Determine the (X, Y) coordinate at the center of the cell enclosing the given text.  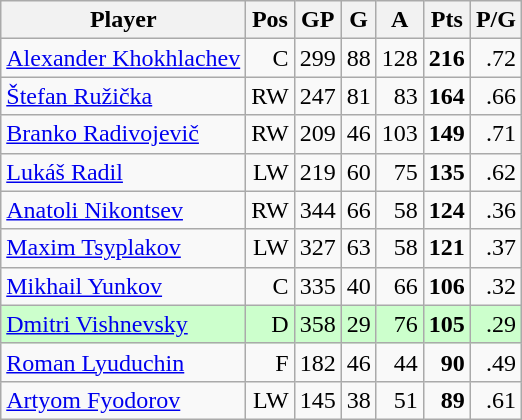
89 (446, 400)
Maxim Tsyplakov (124, 248)
105 (446, 324)
Mikhail Yunkov (124, 286)
Anatoli Nikontsev (124, 210)
90 (446, 362)
60 (358, 172)
Alexander Khokhlachev (124, 58)
.71 (496, 134)
Lukáš Radil (124, 172)
182 (318, 362)
358 (318, 324)
38 (358, 400)
216 (446, 58)
29 (358, 324)
135 (446, 172)
Player (124, 20)
.29 (496, 324)
76 (400, 324)
.62 (496, 172)
Roman Lyuduchin (124, 362)
G (358, 20)
GP (318, 20)
299 (318, 58)
145 (318, 400)
44 (400, 362)
247 (318, 96)
63 (358, 248)
88 (358, 58)
164 (446, 96)
.72 (496, 58)
.61 (496, 400)
Pos (270, 20)
.36 (496, 210)
Dmitri Vishnevsky (124, 324)
A (400, 20)
149 (446, 134)
Artyom Fyodorov (124, 400)
75 (400, 172)
83 (400, 96)
Pts (446, 20)
.66 (496, 96)
335 (318, 286)
128 (400, 58)
103 (400, 134)
124 (446, 210)
.49 (496, 362)
327 (318, 248)
219 (318, 172)
81 (358, 96)
344 (318, 210)
209 (318, 134)
40 (358, 286)
D (270, 324)
Štefan Ružička (124, 96)
.32 (496, 286)
.37 (496, 248)
106 (446, 286)
51 (400, 400)
Branko Radivojevič (124, 134)
P/G (496, 20)
121 (446, 248)
F (270, 362)
